Scan for the cell matching the given text and deliver its (X, Y) coordinate at center. 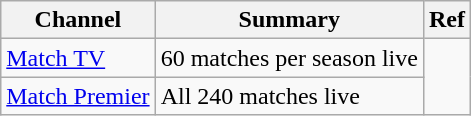
Summary (289, 20)
All 240 matches live (289, 96)
60 matches per season live (289, 58)
Ref (446, 20)
Match Premier (78, 96)
Channel (78, 20)
Match TV (78, 58)
